Detect which cell encompasses the target text, then output its (X, Y) center coordinate. 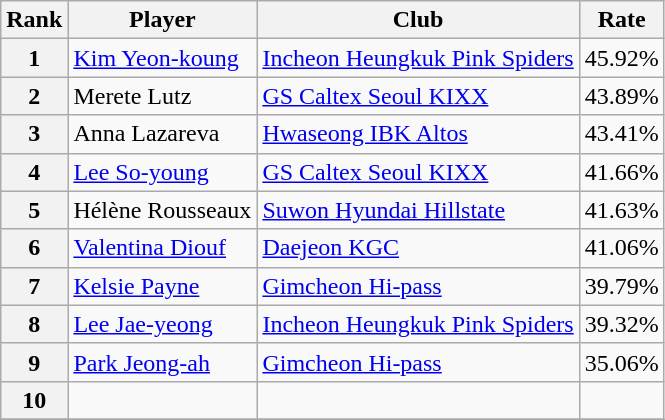
2 (34, 96)
Kelsie Payne (162, 286)
10 (34, 400)
Park Jeong-ah (162, 362)
5 (34, 210)
43.89% (622, 96)
39.32% (622, 324)
1 (34, 58)
Player (162, 20)
Daejeon KGC (418, 248)
Rank (34, 20)
Hélène Rousseaux (162, 210)
Merete Lutz (162, 96)
4 (34, 172)
35.06% (622, 362)
Lee Jae-yeong (162, 324)
Anna Lazareva (162, 134)
43.41% (622, 134)
Rate (622, 20)
41.06% (622, 248)
39.79% (622, 286)
Suwon Hyundai Hillstate (418, 210)
Valentina Diouf (162, 248)
41.66% (622, 172)
Club (418, 20)
Kim Yeon-koung (162, 58)
Hwaseong IBK Altos (418, 134)
9 (34, 362)
45.92% (622, 58)
8 (34, 324)
3 (34, 134)
7 (34, 286)
6 (34, 248)
41.63% (622, 210)
Lee So-young (162, 172)
